Detect which cell encompasses the target text, then output its [X, Y] center coordinate. 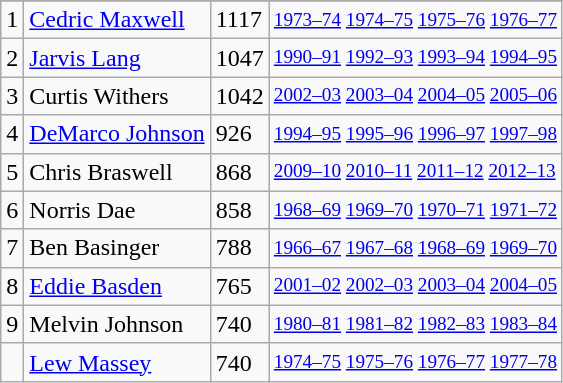
1 [12, 20]
Curtis Withers [117, 96]
Norris Dae [117, 210]
858 [240, 210]
Chris Braswell [117, 172]
1990–91 1992–93 1993–94 1994–95 [415, 58]
8 [12, 286]
7 [12, 248]
5 [12, 172]
868 [240, 172]
2001–02 2002–03 2003–04 2004–05 [415, 286]
4 [12, 134]
1980–81 1981–82 1982–83 1983–84 [415, 324]
1117 [240, 20]
Cedric Maxwell [117, 20]
2002–03 2003–04 2004–05 2005–06 [415, 96]
9 [12, 324]
2009–10 2010–11 2011–12 2012–13 [415, 172]
765 [240, 286]
6 [12, 210]
Lew Massey [117, 362]
926 [240, 134]
Eddie Basden [117, 286]
Ben Basinger [117, 248]
Jarvis Lang [117, 58]
1966–67 1967–68 1968–69 1969–70 [415, 248]
788 [240, 248]
1974–75 1975–76 1976–77 1977–78 [415, 362]
3 [12, 96]
1047 [240, 58]
1973–74 1974–75 1975–76 1976–77 [415, 20]
2 [12, 58]
1968–69 1969–70 1970–71 1971–72 [415, 210]
Melvin Johnson [117, 324]
1042 [240, 96]
DeMarco Johnson [117, 134]
1994–95 1995–96 1996–97 1997–98 [415, 134]
